Identify which cell holds the provided text, then report its (x, y) central coordinate. 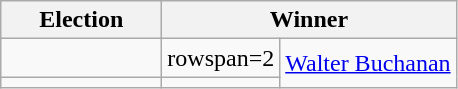
Election (82, 20)
rowspan=2 (221, 58)
Walter Buchanan (368, 64)
Winner (309, 20)
